Provide the (X, Y) coordinate of the cell's center where the given text is located.  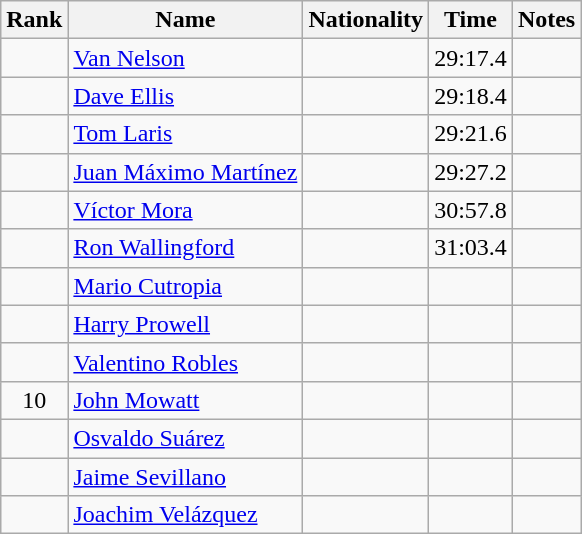
Víctor Mora (186, 210)
29:21.6 (471, 134)
Rank (34, 20)
29:27.2 (471, 172)
Harry Prowell (186, 324)
29:17.4 (471, 58)
Van Nelson (186, 58)
Mario Cutropia (186, 286)
Name (186, 20)
Joachim Velázquez (186, 515)
Tom Laris (186, 134)
29:18.4 (471, 96)
Jaime Sevillano (186, 477)
Nationality (366, 20)
31:03.4 (471, 248)
Osvaldo Suárez (186, 438)
Dave Ellis (186, 96)
Valentino Robles (186, 362)
Notes (546, 20)
Juan Máximo Martínez (186, 172)
30:57.8 (471, 210)
John Mowatt (186, 400)
10 (34, 400)
Ron Wallingford (186, 248)
Time (471, 20)
